For the text-containing cell, return its midpoint in [X, Y] coordinate format. 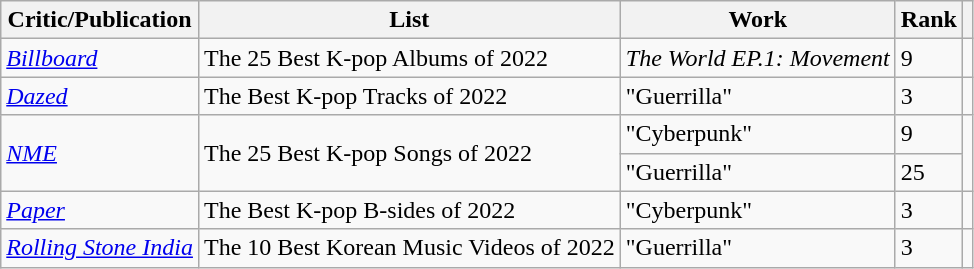
The Best K-pop B-sides of 2022 [409, 210]
Rank [928, 20]
List [409, 20]
25 [928, 172]
Paper [100, 210]
The 25 Best K-pop Songs of 2022 [409, 153]
The Best K-pop Tracks of 2022 [409, 96]
The 10 Best Korean Music Videos of 2022 [409, 248]
The World EP.1: Movement [758, 58]
Billboard [100, 58]
Rolling Stone India [100, 248]
NME [100, 153]
Dazed [100, 96]
The 25 Best K-pop Albums of 2022 [409, 58]
Critic/Publication [100, 20]
Work [758, 20]
